Locate the cell with the specified text and output its (x, y) center coordinate. 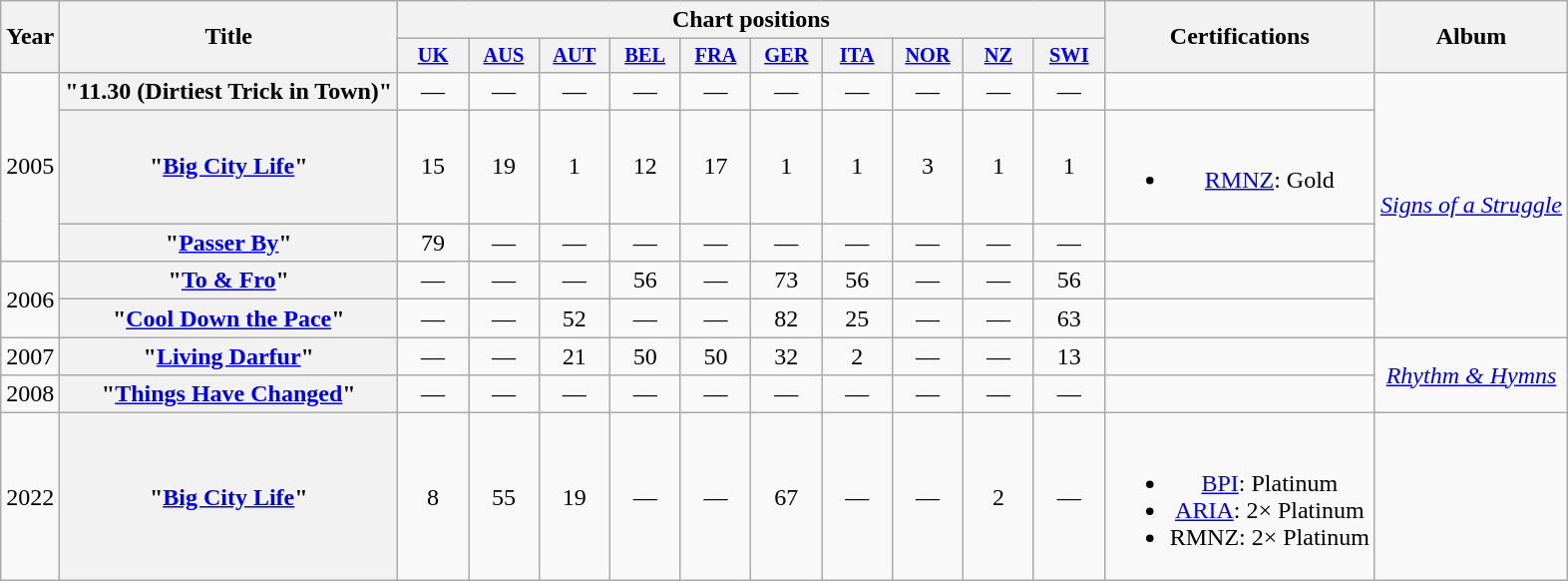
SWI (1069, 56)
79 (433, 243)
67 (786, 497)
AUS (505, 56)
2006 (30, 299)
Certifications (1239, 37)
UK (433, 56)
NZ (997, 56)
13 (1069, 356)
Year (30, 37)
Title (229, 37)
ITA (858, 56)
NOR (928, 56)
15 (433, 168)
GER (786, 56)
12 (644, 168)
73 (786, 281)
8 (433, 497)
63 (1069, 318)
"Passer By" (229, 243)
Rhythm & Hymns (1470, 375)
2008 (30, 394)
32 (786, 356)
52 (575, 318)
"Cool Down the Pace" (229, 318)
"To & Fro" (229, 281)
"Living Darfur" (229, 356)
55 (505, 497)
21 (575, 356)
Chart positions (752, 20)
"11.30 (Dirtiest Trick in Town)" (229, 91)
"Things Have Changed" (229, 394)
25 (858, 318)
RMNZ: Gold (1239, 168)
Signs of a Struggle (1470, 204)
2007 (30, 356)
AUT (575, 56)
FRA (716, 56)
BEL (644, 56)
Album (1470, 37)
82 (786, 318)
2022 (30, 497)
2005 (30, 166)
3 (928, 168)
BPI: PlatinumARIA: 2× PlatinumRMNZ: 2× Platinum (1239, 497)
17 (716, 168)
